Return [x, y] of the center of cell containing provided text 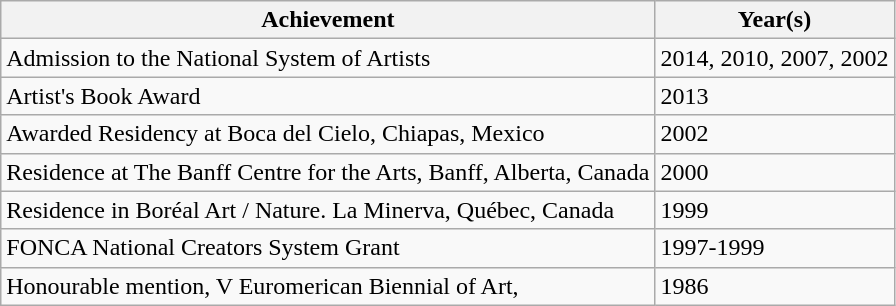
Residence at The Banff Centre for the Arts, Banff, Alberta, Canada [328, 172]
2000 [774, 172]
FONCA National Creators System Grant [328, 248]
Honourable mention, V Euromerican Biennial of Art, [328, 286]
1999 [774, 210]
Artist's Book Award [328, 96]
1986 [774, 286]
Admission to the National System of Artists [328, 58]
2013 [774, 96]
Year(s) [774, 20]
2014, 2010, 2007, 2002 [774, 58]
Residence in Boréal Art / Nature. La Minerva, Québec, Canada [328, 210]
2002 [774, 134]
Achievement [328, 20]
Awarded Residency at Boca del Cielo, Chiapas, Mexico [328, 134]
1997-1999 [774, 248]
